For the text-containing cell, return its midpoint in [X, Y] coordinate format. 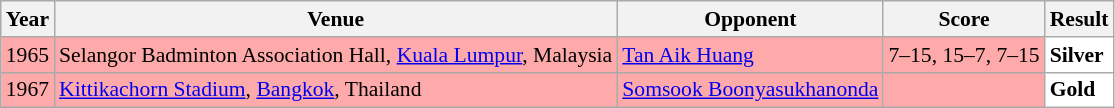
Venue [336, 19]
Result [1080, 19]
Tan Aik Huang [750, 55]
Gold [1080, 90]
1965 [28, 55]
Silver [1080, 55]
1967 [28, 90]
Kittikachorn Stadium, Bangkok, Thailand [336, 90]
Selangor Badminton Association Hall, Kuala Lumpur, Malaysia [336, 55]
7–15, 15–7, 7–15 [964, 55]
Somsook Boonyasukhanonda [750, 90]
Opponent [750, 19]
Year [28, 19]
Score [964, 19]
